Return the [x, y] coordinate for the center point of the cell that contains the specified text.  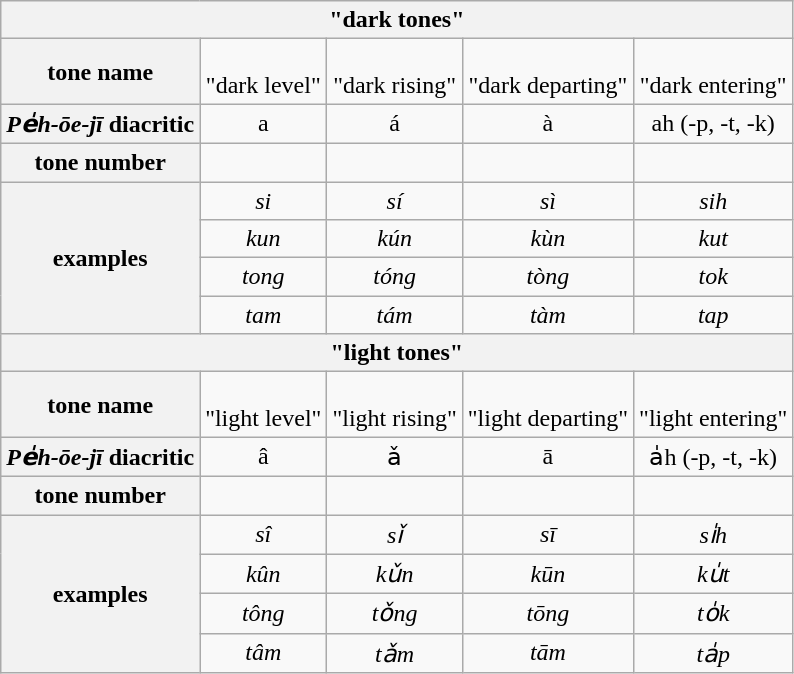
tâm [264, 653]
"dark tones" [397, 20]
tām [548, 653]
ku̍t [714, 574]
sì [548, 201]
tóng [394, 277]
sǐ [394, 534]
sí [394, 201]
"light tones" [397, 353]
"dark rising" [394, 72]
a [264, 124]
ā [548, 457]
tàm [548, 315]
ah (-p, -t, -k) [714, 124]
tok [714, 277]
kūn [548, 574]
to̍k [714, 614]
"dark level" [264, 72]
á [394, 124]
â [264, 457]
a̍h (-p, -t, -k) [714, 457]
"light entering" [714, 404]
ta̍p [714, 653]
kûn [264, 574]
tong [264, 277]
tǎm [394, 653]
tông [264, 614]
"dark departing" [548, 72]
si [264, 201]
ǎ [394, 457]
"light rising" [394, 404]
kùn [548, 239]
kún [394, 239]
kun [264, 239]
"light departing" [548, 404]
tòng [548, 277]
tam [264, 315]
sî [264, 534]
kut [714, 239]
tap [714, 315]
sih [714, 201]
"dark entering" [714, 72]
tám [394, 315]
"light level" [264, 404]
sī [548, 534]
kǔn [394, 574]
tǒng [394, 614]
à [548, 124]
si̍h [714, 534]
tōng [548, 614]
